Output the [x, y] coordinate of the center of the cell containing the given text.  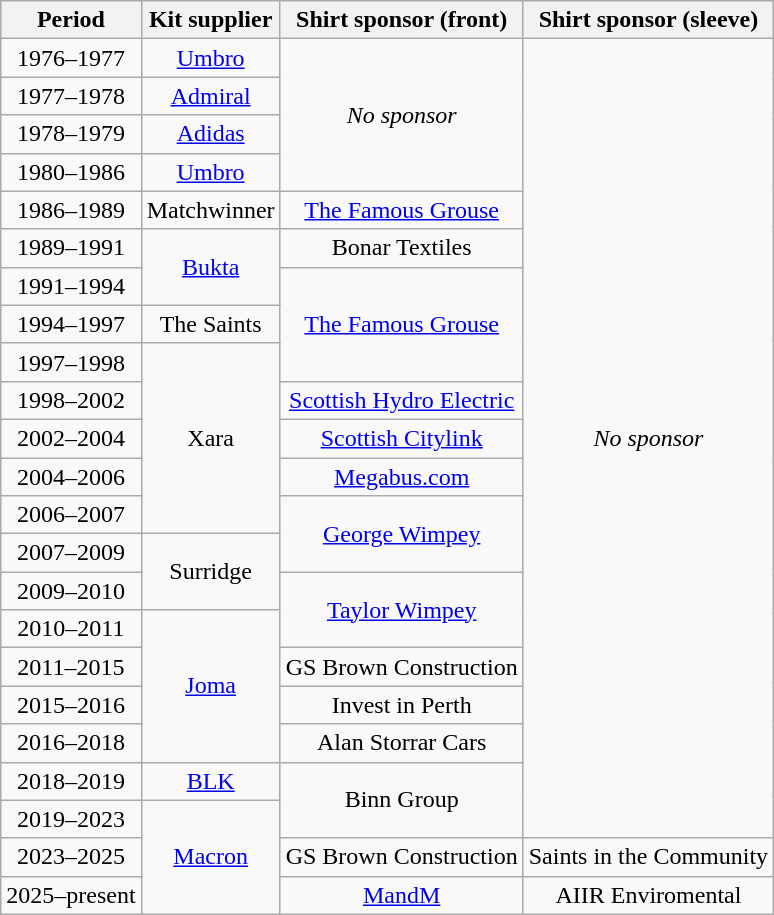
1976–1977 [71, 58]
The Saints [210, 324]
Period [71, 20]
2015–2016 [71, 705]
2004–2006 [71, 477]
Kit supplier [210, 20]
Macron [210, 857]
Bukta [210, 267]
Invest in Perth [402, 705]
BLK [210, 781]
Saints in the Community [648, 857]
Shirt sponsor (sleeve) [648, 20]
1997–1998 [71, 362]
2018–2019 [71, 781]
2009–2010 [71, 591]
1994–1997 [71, 324]
1980–1986 [71, 172]
2023–2025 [71, 857]
1978–1979 [71, 134]
Shirt sponsor (front) [402, 20]
1986–1989 [71, 210]
Xara [210, 438]
2025–present [71, 895]
2007–2009 [71, 553]
Surridge [210, 572]
AIIR Enviromental [648, 895]
George Wimpey [402, 534]
Adidas [210, 134]
Joma [210, 686]
Scottish Citylink [402, 438]
Alan Storrar Cars [402, 743]
Megabus.com [402, 477]
2002–2004 [71, 438]
1998–2002 [71, 400]
2006–2007 [71, 515]
Binn Group [402, 800]
2019–2023 [71, 819]
Matchwinner [210, 210]
1977–1978 [71, 96]
Scottish Hydro Electric [402, 400]
1991–1994 [71, 286]
2016–2018 [71, 743]
2011–2015 [71, 667]
Bonar Textiles [402, 248]
2010–2011 [71, 629]
Taylor Wimpey [402, 610]
MandM [402, 895]
Admiral [210, 96]
1989–1991 [71, 248]
